Provide the (X, Y) coordinate of the cell's center where the given text is located.  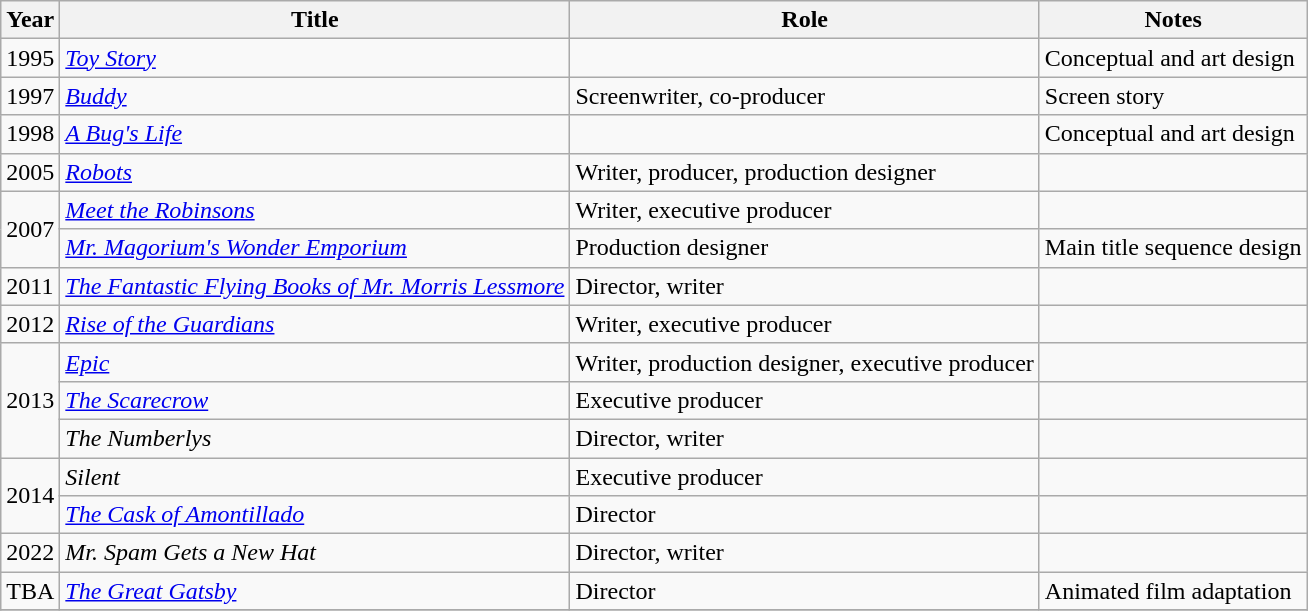
2014 (30, 496)
The Fantastic Flying Books of Mr. Morris Lessmore (315, 286)
Toy Story (315, 58)
Meet the Robinsons (315, 210)
The Cask of Amontillado (315, 515)
Main title sequence design (1173, 248)
2013 (30, 400)
Year (30, 20)
Robots (315, 172)
2007 (30, 229)
2012 (30, 324)
Screen story (1173, 96)
Buddy (315, 96)
Mr. Spam Gets a New Hat (315, 553)
The Scarecrow (315, 400)
1995 (30, 58)
1998 (30, 134)
Writer, producer, production designer (804, 172)
Epic (315, 362)
The Great Gatsby (315, 591)
Screenwriter, co-producer (804, 96)
2011 (30, 286)
1997 (30, 96)
Animated film adaptation (1173, 591)
Role (804, 20)
Production designer (804, 248)
Notes (1173, 20)
Writer, production designer, executive producer (804, 362)
A Bug's Life (315, 134)
2022 (30, 553)
TBA (30, 591)
Mr. Magorium's Wonder Emporium (315, 248)
Title (315, 20)
Rise of the Guardians (315, 324)
The Numberlys (315, 438)
Silent (315, 477)
2005 (30, 172)
